Capture the cell that displays the provided text and extract its [x, y] central coordinate. 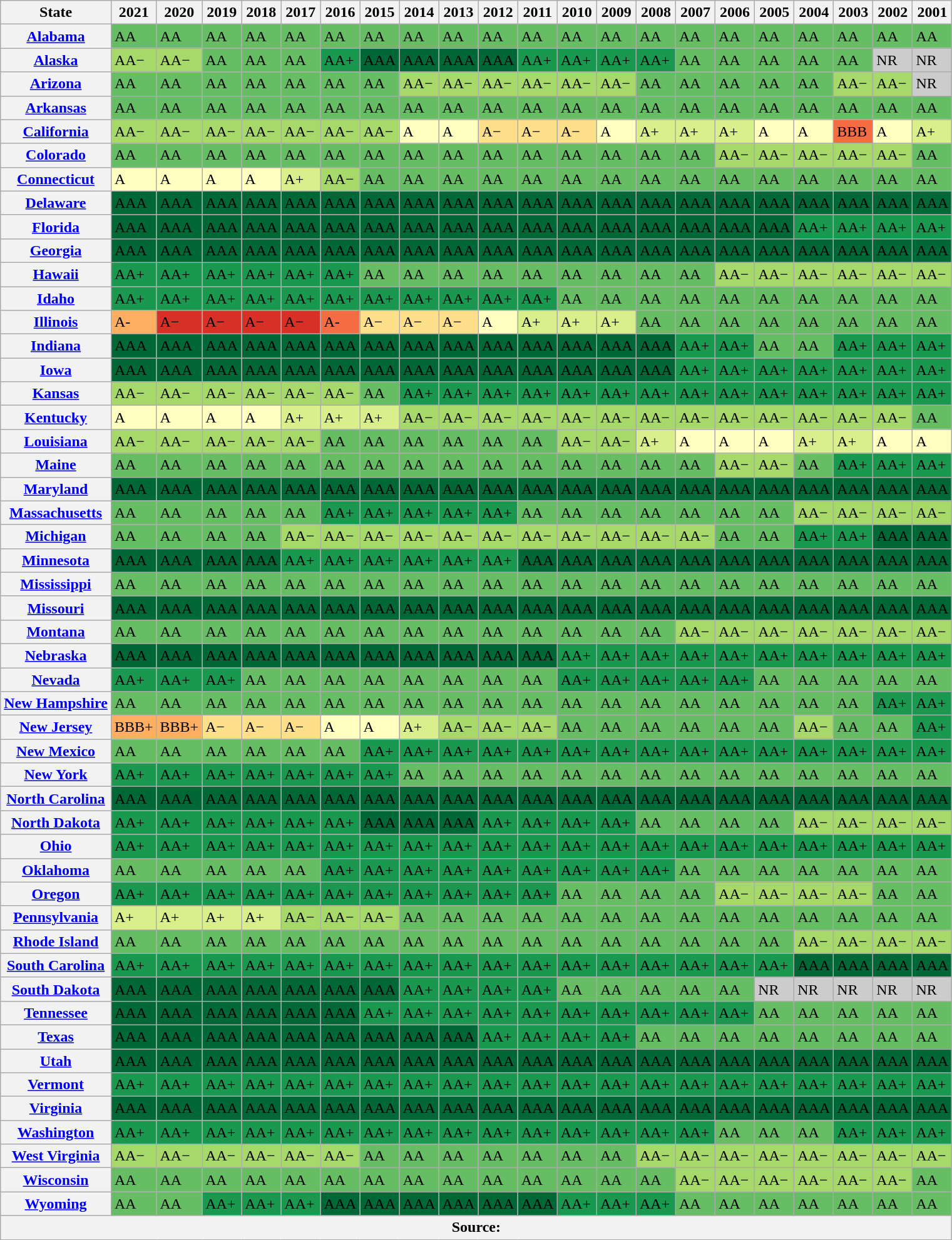
Nevada [56, 679]
2005 [775, 13]
2019 [222, 13]
Vermont [56, 1085]
Arizona [56, 84]
2010 [577, 13]
Connecticut [56, 179]
2017 [300, 13]
Oklahoma [56, 870]
Pennsylvania [56, 918]
Idaho [56, 299]
South Carolina [56, 965]
North Carolina [56, 799]
Massachusetts [56, 513]
2018 [262, 13]
Utah [56, 1061]
Delaware [56, 203]
2014 [419, 13]
2007 [695, 13]
2012 [498, 13]
North Dakota [56, 822]
Washington [56, 1132]
California [56, 131]
Georgia [56, 250]
Source: [476, 1227]
Mississippi [56, 584]
2020 [179, 13]
Alabama [56, 36]
Colorado [56, 155]
Maine [56, 465]
Kansas [56, 394]
Michigan [56, 536]
Alaska [56, 60]
2021 [134, 13]
Hawaii [56, 274]
New Hampshire [56, 704]
Virginia [56, 1109]
2002 [893, 13]
Maryland [56, 489]
Missouri [56, 608]
BBB [854, 131]
Iowa [56, 370]
Rhode Island [56, 941]
2001 [933, 13]
Texas [56, 1037]
Indiana [56, 346]
Wyoming [56, 1204]
2016 [340, 13]
West Virginia [56, 1156]
2004 [814, 13]
2006 [735, 13]
Oregon [56, 894]
Wisconsin [56, 1180]
Arkansas [56, 108]
Florida [56, 227]
2015 [379, 13]
Louisiana [56, 441]
New York [56, 775]
Nebraska [56, 655]
New Mexico [56, 751]
2013 [458, 13]
2003 [854, 13]
Ohio [56, 846]
New Jersey [56, 727]
Illinois [56, 322]
Minnesota [56, 560]
State [56, 13]
2011 [537, 13]
2009 [616, 13]
South Dakota [56, 989]
Tennessee [56, 1013]
Kentucky [56, 418]
2008 [656, 13]
Montana [56, 632]
